Identify which cell holds the provided text, then report its (X, Y) central coordinate. 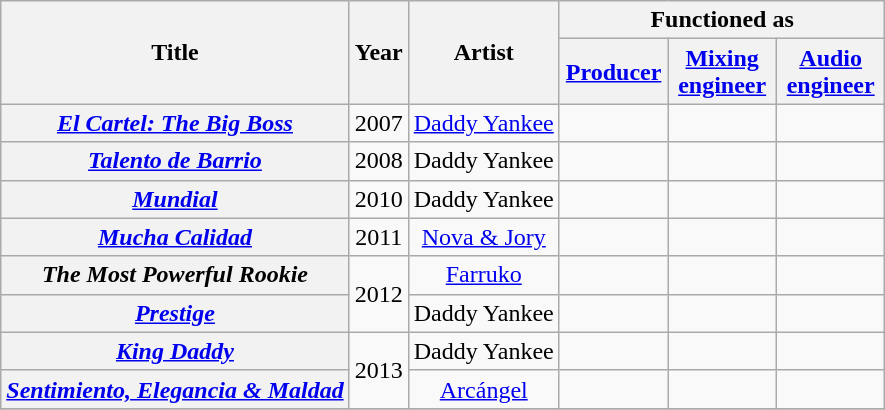
2008 (378, 161)
Talento de Barrio (175, 161)
Audio engineer (830, 72)
2010 (378, 199)
Functioned as (722, 20)
2013 (378, 370)
2007 (378, 123)
Producer (614, 72)
Arcángel (484, 389)
Mixing engineer (722, 72)
Year (378, 52)
King Daddy (175, 351)
Artist (484, 52)
El Cartel: The Big Boss (175, 123)
Mucha Calidad (175, 237)
Title (175, 52)
Farruko (484, 275)
Prestige (175, 313)
Sentimiento, Elegancia & Maldad (175, 389)
2011 (378, 237)
Nova & Jory (484, 237)
Mundial (175, 199)
The Most Powerful Rookie (175, 275)
2012 (378, 294)
